Identify which cell holds the provided text, then report its [X, Y] central coordinate. 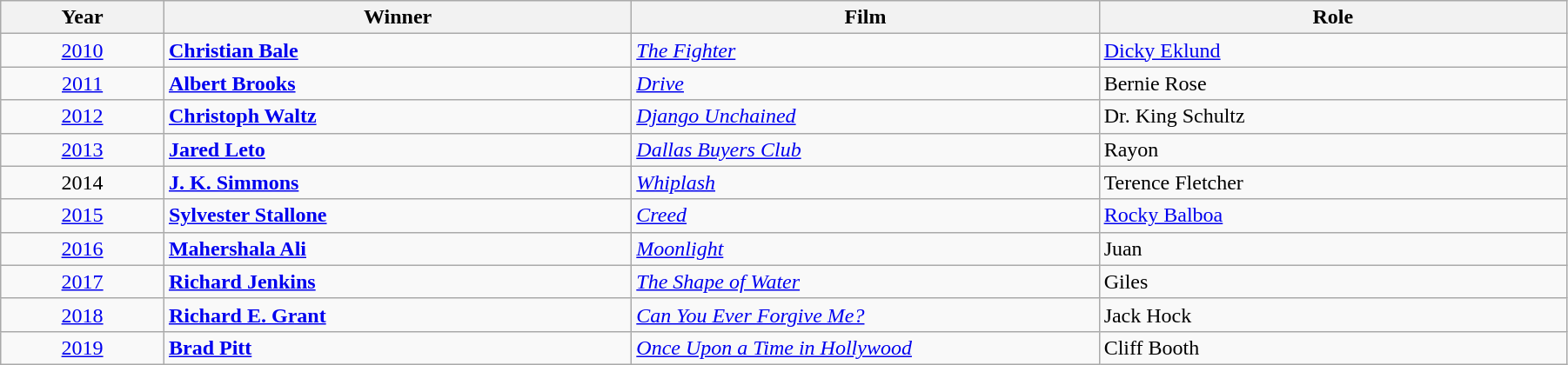
2016 [83, 249]
2018 [83, 315]
Once Upon a Time in Hollywood [865, 348]
2017 [83, 282]
The Shape of Water [865, 282]
Year [83, 17]
Can You Ever Forgive Me? [865, 315]
Giles [1333, 282]
The Fighter [865, 50]
2012 [83, 116]
Dr. King Schultz [1333, 116]
2019 [83, 348]
Jared Leto [397, 149]
Terence Fletcher [1333, 182]
Mahershala Ali [397, 249]
Creed [865, 216]
Christian Bale [397, 50]
Brad Pitt [397, 348]
Dallas Buyers Club [865, 149]
Sylvester Stallone [397, 216]
J. K. Simmons [397, 182]
Albert Brooks [397, 83]
Richard Jenkins [397, 282]
Role [1333, 17]
Bernie Rose [1333, 83]
Winner [397, 17]
Whiplash [865, 182]
Rayon [1333, 149]
2011 [83, 83]
Christoph Waltz [397, 116]
Richard E. Grant [397, 315]
Django Unchained [865, 116]
Rocky Balboa [1333, 216]
2014 [83, 182]
2015 [83, 216]
Moonlight [865, 249]
Drive [865, 83]
Jack Hock [1333, 315]
2010 [83, 50]
2013 [83, 149]
Film [865, 17]
Dicky Eklund [1333, 50]
Cliff Booth [1333, 348]
Juan [1333, 249]
